Scan for the cell matching the given text and deliver its (x, y) coordinate at center. 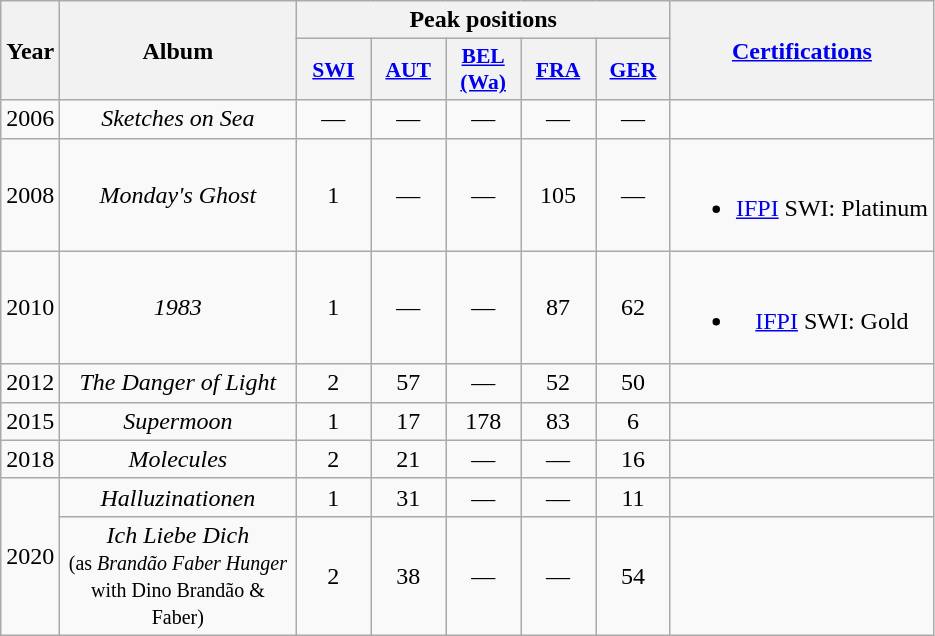
6 (634, 421)
IFPI SWI: Platinum (802, 194)
52 (558, 383)
2015 (30, 421)
Certifications (802, 50)
GER (634, 70)
1983 (178, 308)
Monday's Ghost (178, 194)
BEL (Wa) (484, 70)
Halluzinationen (178, 497)
Supermoon (178, 421)
2020 (30, 556)
16 (634, 459)
2012 (30, 383)
2008 (30, 194)
The Danger of Light (178, 383)
11 (634, 497)
17 (408, 421)
SWI (334, 70)
Peak positions (484, 20)
2010 (30, 308)
87 (558, 308)
83 (558, 421)
2006 (30, 119)
21 (408, 459)
Album (178, 50)
Year (30, 50)
50 (634, 383)
57 (408, 383)
38 (408, 576)
54 (634, 576)
AUT (408, 70)
Ich Liebe Dich (as Brandão Faber Hunger with Dino Brandão & Faber) (178, 576)
105 (558, 194)
IFPI SWI: Gold (802, 308)
62 (634, 308)
2018 (30, 459)
31 (408, 497)
Sketches on Sea (178, 119)
178 (484, 421)
FRA (558, 70)
Molecules (178, 459)
